Output the (X, Y) coordinate of the center of the cell containing the given text.  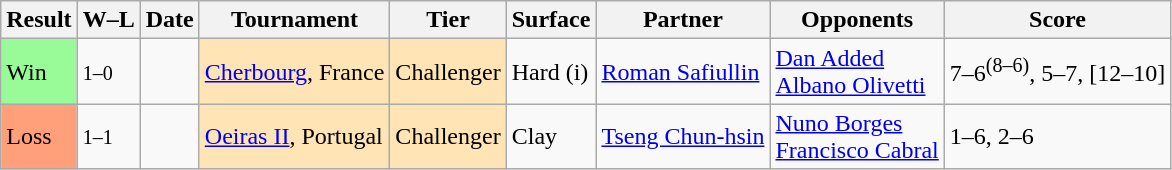
Dan Added Albano Olivetti (857, 72)
Clay (551, 136)
Oeiras II, Portugal (294, 136)
1–1 (108, 136)
Cherbourg, France (294, 72)
Partner (683, 20)
Loss (39, 136)
Tier (448, 20)
Result (39, 20)
7–6(8–6), 5–7, [12–10] (1057, 72)
Tseng Chun-hsin (683, 136)
W–L (108, 20)
Hard (i) (551, 72)
Tournament (294, 20)
Roman Safiullin (683, 72)
1–6, 2–6 (1057, 136)
Opponents (857, 20)
Nuno Borges Francisco Cabral (857, 136)
1–0 (108, 72)
Score (1057, 20)
Win (39, 72)
Date (170, 20)
Surface (551, 20)
